Search for the cell housing the specified text and yield its (X, Y) center coordinate. 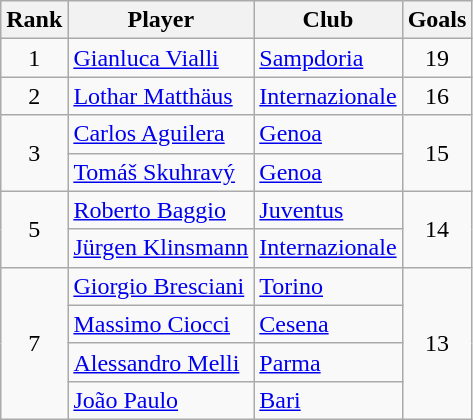
Giorgio Bresciani (161, 286)
5 (34, 229)
Sampdoria (328, 58)
Parma (328, 362)
Jürgen Klinsmann (161, 248)
14 (437, 229)
16 (437, 96)
Bari (328, 400)
João Paulo (161, 400)
Juventus (328, 210)
Alessandro Melli (161, 362)
3 (34, 153)
Club (328, 20)
13 (437, 343)
Tomáš Skuhravý (161, 172)
Cesena (328, 324)
1 (34, 58)
Gianluca Vialli (161, 58)
Carlos Aguilera (161, 134)
Goals (437, 20)
19 (437, 58)
Player (161, 20)
Rank (34, 20)
Roberto Baggio (161, 210)
Lothar Matthäus (161, 96)
Torino (328, 286)
7 (34, 343)
2 (34, 96)
Massimo Ciocci (161, 324)
15 (437, 153)
